Detect which cell encompasses the target text, then output its [X, Y] center coordinate. 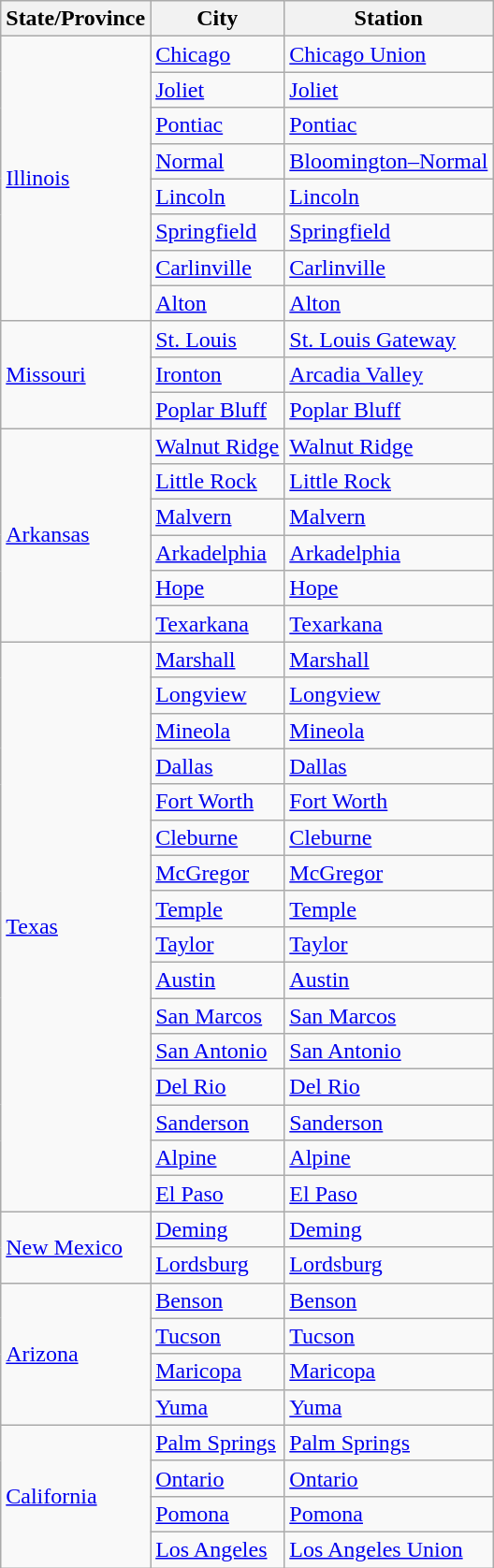
St. Louis Gateway [389, 339]
Ironton [217, 374]
State/Province [76, 19]
Station [389, 19]
Chicago [217, 54]
Arizona [76, 1354]
Chicago Union [389, 54]
Missouri [76, 374]
City [217, 19]
St. Louis [217, 339]
Texas [76, 926]
Los Angeles [217, 1549]
Illinois [76, 179]
New Mexico [76, 1247]
Normal [217, 161]
Arkansas [76, 535]
Arcadia Valley [389, 374]
California [76, 1496]
Los Angeles Union [389, 1549]
Bloomington–Normal [389, 161]
